Return the (X, Y) coordinate for the center point of the cell that contains the specified text.  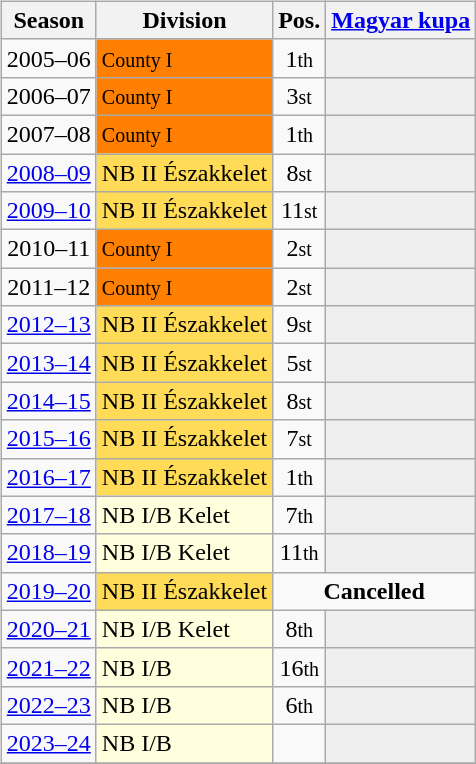
16th (300, 667)
2014–15 (48, 401)
Magyar kupa (401, 20)
2016–17 (48, 477)
11th (300, 553)
9st (300, 325)
2011–12 (48, 287)
11st (300, 211)
2005–06 (48, 58)
7th (300, 515)
Season (48, 20)
2009–10 (48, 211)
2010–11 (48, 249)
2017–18 (48, 515)
2013–14 (48, 363)
2015–16 (48, 439)
2012–13 (48, 325)
2007–08 (48, 134)
8th (300, 629)
5st (300, 363)
2008–09 (48, 173)
2021–22 (48, 667)
2019–20 (48, 591)
Cancelled (374, 591)
Division (184, 20)
2023–24 (48, 743)
6th (300, 705)
7st (300, 439)
Pos. (300, 20)
2020–21 (48, 629)
2018–19 (48, 553)
2006–07 (48, 96)
3st (300, 96)
2022–23 (48, 705)
